Locate the cell with the specified text and output its [X, Y] center coordinate. 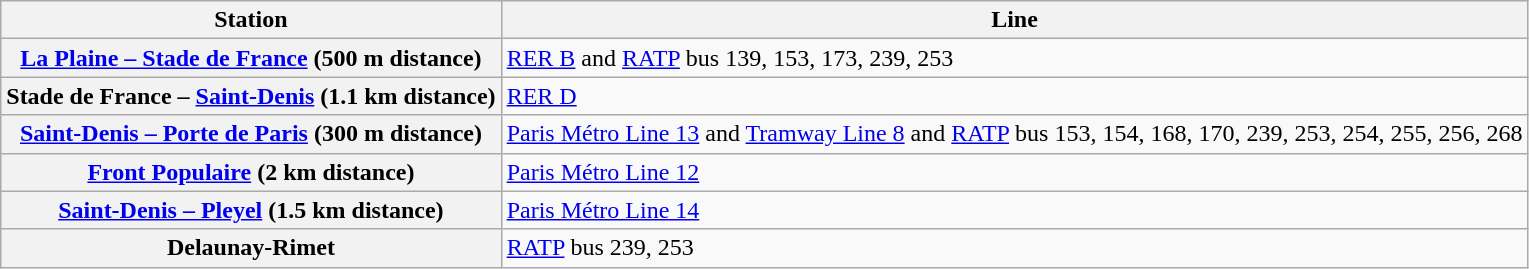
Paris Métro Line 12 [1014, 172]
Line [1014, 20]
RER B and RATP bus 139, 153, 173, 239, 253 [1014, 58]
La Plaine – Stade de France (500 m distance) [251, 58]
Front Populaire (2 km distance) [251, 172]
Delaunay-Rimet [251, 248]
RATP bus 239, 253 [1014, 248]
RER D [1014, 96]
Paris Métro Line 14 [1014, 210]
Saint-Denis – Porte de Paris (300 m distance) [251, 134]
Station [251, 20]
Stade de France – Saint-Denis (1.1 km distance) [251, 96]
Paris Métro Line 13 and Tramway Line 8 and RATP bus 153, 154, 168, 170, 239, 253, 254, 255, 256, 268 [1014, 134]
Saint-Denis – Pleyel (1.5 km distance) [251, 210]
